Extract the (X, Y) coordinate from the center of the cell holding the provided text.  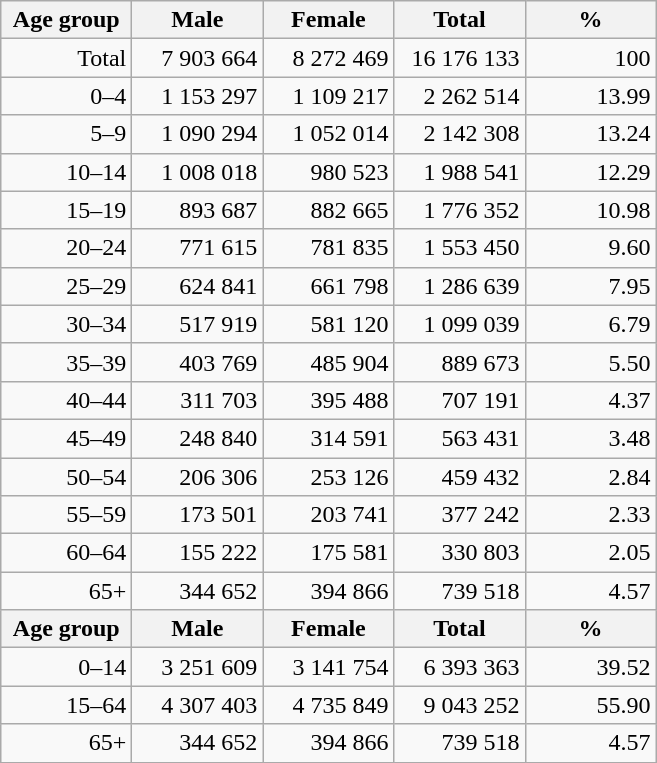
661 798 (328, 286)
55.90 (590, 705)
624 841 (198, 286)
40–44 (66, 400)
893 687 (198, 210)
330 803 (460, 553)
403 769 (198, 362)
7 903 664 (198, 58)
1 008 018 (198, 172)
15–19 (66, 210)
13.24 (590, 134)
1 109 217 (328, 96)
13.99 (590, 96)
0–4 (66, 96)
1 286 639 (460, 286)
15–64 (66, 705)
30–34 (66, 324)
5.50 (590, 362)
563 431 (460, 438)
35–39 (66, 362)
1 090 294 (198, 134)
2.05 (590, 553)
1 099 039 (460, 324)
100 (590, 58)
517 919 (198, 324)
50–54 (66, 477)
9 043 252 (460, 705)
155 222 (198, 553)
889 673 (460, 362)
206 306 (198, 477)
485 904 (328, 362)
8 272 469 (328, 58)
1 776 352 (460, 210)
377 242 (460, 515)
20–24 (66, 248)
4.37 (590, 400)
314 591 (328, 438)
3.48 (590, 438)
3 141 754 (328, 667)
175 581 (328, 553)
203 741 (328, 515)
882 665 (328, 210)
781 835 (328, 248)
1 052 014 (328, 134)
6 393 363 (460, 667)
707 191 (460, 400)
459 432 (460, 477)
2 262 514 (460, 96)
10–14 (66, 172)
7.95 (590, 286)
10.98 (590, 210)
581 120 (328, 324)
0–14 (66, 667)
1 153 297 (198, 96)
6.79 (590, 324)
173 501 (198, 515)
4 307 403 (198, 705)
1 988 541 (460, 172)
25–29 (66, 286)
5–9 (66, 134)
45–49 (66, 438)
311 703 (198, 400)
980 523 (328, 172)
4 735 849 (328, 705)
2 142 308 (460, 134)
2.84 (590, 477)
3 251 609 (198, 667)
9.60 (590, 248)
1 553 450 (460, 248)
771 615 (198, 248)
60–64 (66, 553)
55–59 (66, 515)
39.52 (590, 667)
253 126 (328, 477)
248 840 (198, 438)
12.29 (590, 172)
16 176 133 (460, 58)
395 488 (328, 400)
2.33 (590, 515)
